Detect which cell encompasses the target text, then output its [X, Y] center coordinate. 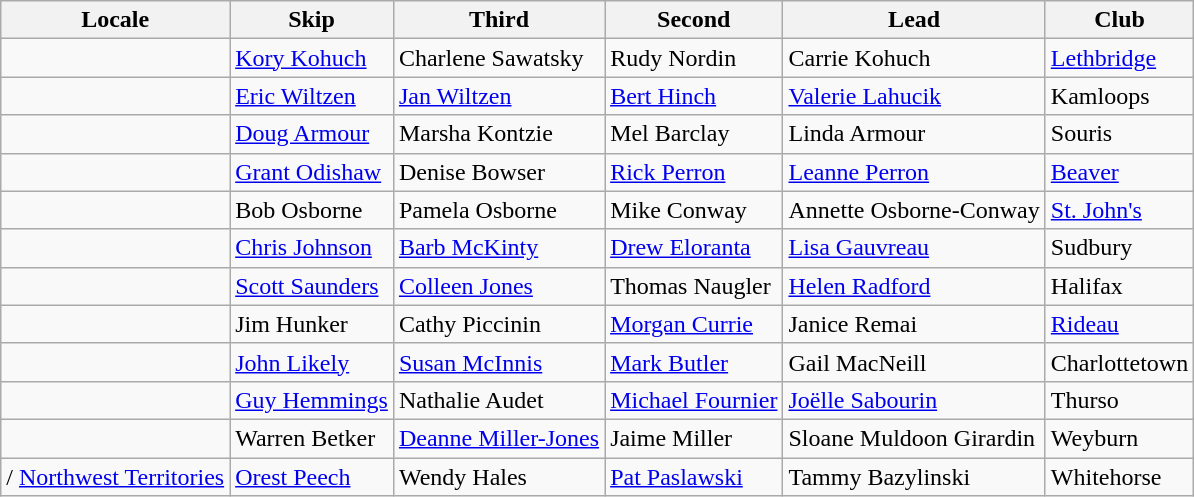
Susan McInnis [498, 362]
Mel Barclay [694, 134]
Mark Butler [694, 362]
John Likely [312, 362]
Valerie Lahucik [914, 96]
Rideau [1119, 324]
St. John's [1119, 210]
Guy Hemmings [312, 400]
/ Northwest Territories [116, 477]
Sloane Muldoon Girardin [914, 438]
Scott Saunders [312, 286]
Denise Bowser [498, 172]
Club [1119, 20]
Locale [116, 20]
Doug Armour [312, 134]
Warren Betker [312, 438]
Lisa Gauvreau [914, 248]
Colleen Jones [498, 286]
Carrie Kohuch [914, 58]
Pamela Osborne [498, 210]
Pat Paslawski [694, 477]
Third [498, 20]
Michael Fournier [694, 400]
Jaime Miller [694, 438]
Orest Peech [312, 477]
Linda Armour [914, 134]
Bert Hinch [694, 96]
Chris Johnson [312, 248]
Lead [914, 20]
Souris [1119, 134]
Second [694, 20]
Thomas Naugler [694, 286]
Annette Osborne-Conway [914, 210]
Beaver [1119, 172]
Barb McKinty [498, 248]
Deanne Miller-Jones [498, 438]
Rick Perron [694, 172]
Helen Radford [914, 286]
Whitehorse [1119, 477]
Leanne Perron [914, 172]
Joëlle Sabourin [914, 400]
Nathalie Audet [498, 400]
Cathy Piccinin [498, 324]
Lethbridge [1119, 58]
Eric Wiltzen [312, 96]
Janice Remai [914, 324]
Thurso [1119, 400]
Sudbury [1119, 248]
Bob Osborne [312, 210]
Grant Odishaw [312, 172]
Wendy Hales [498, 477]
Gail MacNeill [914, 362]
Skip [312, 20]
Kory Kohuch [312, 58]
Tammy Bazylinski [914, 477]
Rudy Nordin [694, 58]
Charlene Sawatsky [498, 58]
Jim Hunker [312, 324]
Weyburn [1119, 438]
Drew Eloranta [694, 248]
Halifax [1119, 286]
Morgan Currie [694, 324]
Kamloops [1119, 96]
Jan Wiltzen [498, 96]
Marsha Kontzie [498, 134]
Charlottetown [1119, 362]
Mike Conway [694, 210]
